From the cell containing the given text, extract its center point as (X, Y) coordinate. 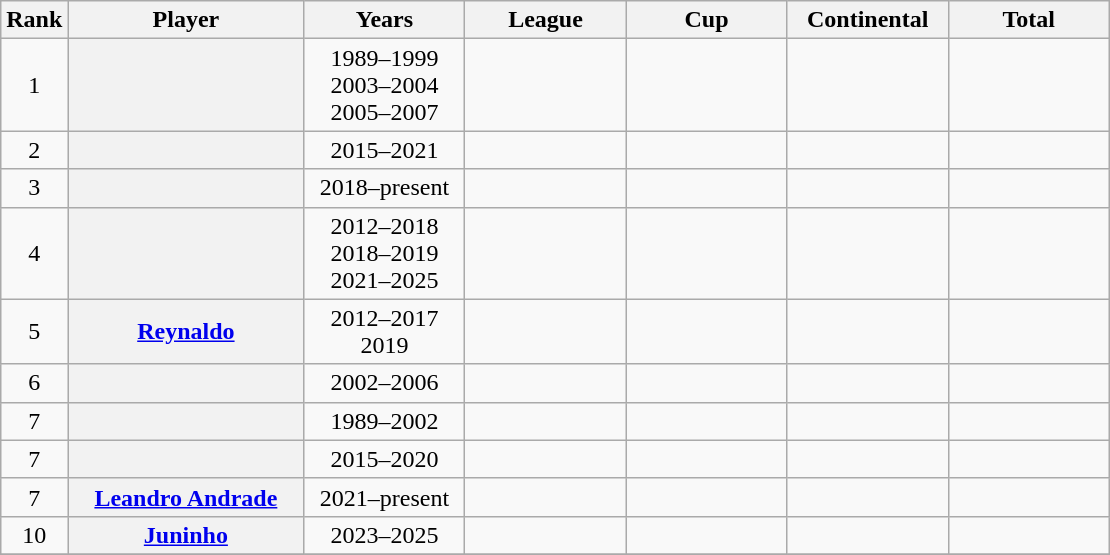
Rank (34, 20)
2002–2006 (384, 383)
4 (34, 253)
Continental (868, 20)
Cup (706, 20)
League (546, 20)
1989–19992003–20042005–2007 (384, 85)
Reynaldo (186, 332)
2021–present (384, 497)
Leandro Andrade (186, 497)
10 (34, 535)
Total (1028, 20)
2012–20172019 (384, 332)
3 (34, 188)
2 (34, 150)
2023–2025 (384, 535)
1 (34, 85)
2018–present (384, 188)
1989–2002 (384, 421)
2015–2021 (384, 150)
Juninho (186, 535)
5 (34, 332)
2012–20182018–20192021–2025 (384, 253)
Player (186, 20)
2015–2020 (384, 459)
6 (34, 383)
Years (384, 20)
